Find where the given text appears and provide that cell's center as [X, Y] coordinate. 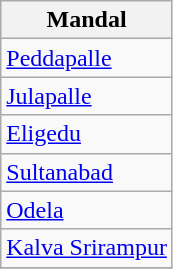
Odela [87, 210]
Peddapalle [87, 58]
Eligedu [87, 134]
Kalva Srirampur [87, 248]
Julapalle [87, 96]
Sultanabad [87, 172]
Mandal [87, 20]
